Find where the given text appears and provide that cell's center as (x, y) coordinate. 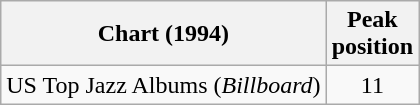
US Top Jazz Albums (Billboard) (164, 85)
11 (372, 85)
Chart (1994) (164, 34)
Peakposition (372, 34)
